Identify which cell holds the provided text, then report its (X, Y) central coordinate. 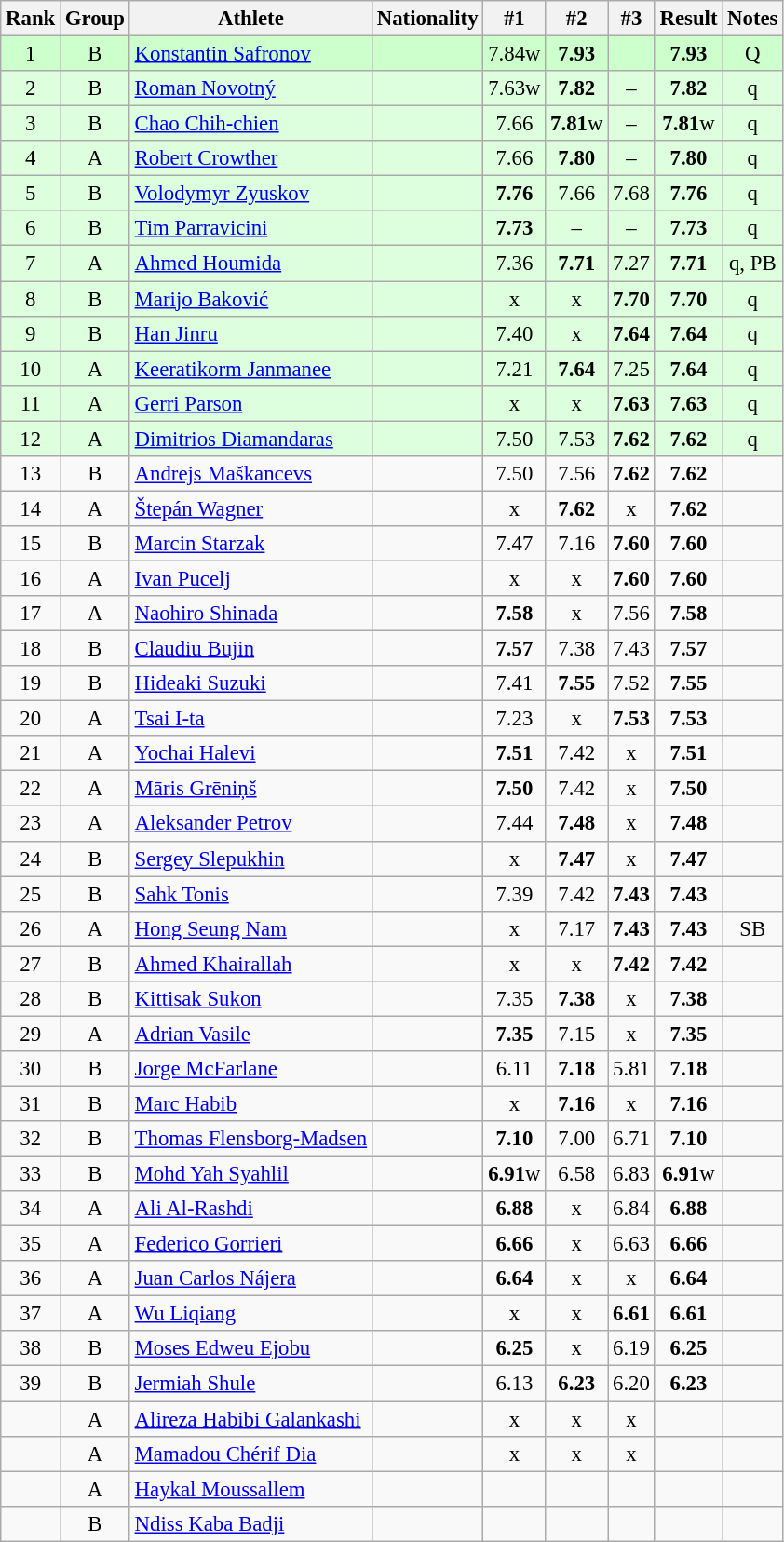
Tim Parravicini (250, 228)
39 (31, 1384)
8 (31, 299)
7.68 (631, 194)
Volodymyr Zyuskov (250, 194)
Kittisak Sukon (250, 999)
19 (31, 683)
Moses Edweu Ejobu (250, 1349)
7.00 (577, 1139)
2 (31, 88)
12 (31, 439)
Chao Chih-chien (250, 124)
Marc Habib (250, 1103)
Athlete (250, 19)
24 (31, 859)
3 (31, 124)
16 (31, 578)
Dimitrios Diamandaras (250, 439)
1 (31, 54)
7 (31, 264)
Nationality (426, 19)
36 (31, 1278)
Andrejs Maškancevs (250, 474)
q, PB (752, 264)
7.84w (514, 54)
Keeratikorm Janmanee (250, 369)
Yochai Halevi (250, 753)
Marcin Starzak (250, 544)
7.63w (514, 88)
32 (31, 1139)
Notes (752, 19)
15 (31, 544)
Mamadou Chérif Dia (250, 1454)
Konstantin Safronov (250, 54)
31 (31, 1103)
Hideaki Suzuki (250, 683)
30 (31, 1069)
6.11 (514, 1069)
7.17 (577, 928)
11 (31, 403)
38 (31, 1349)
34 (31, 1209)
7.40 (514, 333)
Alireza Habibi Galankashi (250, 1419)
Han Jinru (250, 333)
6.13 (514, 1384)
27 (31, 964)
9 (31, 333)
13 (31, 474)
14 (31, 508)
35 (31, 1244)
Gerri Parson (250, 403)
25 (31, 894)
6.84 (631, 1209)
Ali Al-Rashdi (250, 1209)
6.83 (631, 1174)
Wu Liqiang (250, 1314)
#2 (577, 19)
Māris Grēniņš (250, 789)
Federico Gorrieri (250, 1244)
Ahmed Houmida (250, 264)
7.41 (514, 683)
Ahmed Khairallah (250, 964)
23 (31, 824)
Q (752, 54)
Mohd Yah Syahlil (250, 1174)
22 (31, 789)
Claudiu Bujin (250, 649)
Result (689, 19)
Haykal Moussallem (250, 1489)
Marijo Baković (250, 299)
20 (31, 719)
Ivan Pucelj (250, 578)
Adrian Vasile (250, 1034)
7.27 (631, 264)
Robert Crowther (250, 158)
7.44 (514, 824)
29 (31, 1034)
7.15 (577, 1034)
#3 (631, 19)
10 (31, 369)
26 (31, 928)
6.63 (631, 1244)
Jermiah Shule (250, 1384)
#1 (514, 19)
7.21 (514, 369)
Aleksander Petrov (250, 824)
37 (31, 1314)
Hong Seung Nam (250, 928)
5 (31, 194)
Roman Novotný (250, 88)
4 (31, 158)
17 (31, 614)
Ndiss Kaba Badji (250, 1523)
Sergey Slepukhin (250, 859)
Sahk Tonis (250, 894)
7.39 (514, 894)
Štepán Wagner (250, 508)
6.19 (631, 1349)
Tsai I-ta (250, 719)
Group (95, 19)
7.52 (631, 683)
5.81 (631, 1069)
Juan Carlos Nájera (250, 1278)
33 (31, 1174)
7.36 (514, 264)
6 (31, 228)
Naohiro Shinada (250, 614)
Jorge McFarlane (250, 1069)
Thomas Flensborg-Madsen (250, 1139)
18 (31, 649)
7.25 (631, 369)
SB (752, 928)
21 (31, 753)
Rank (31, 19)
6.58 (577, 1174)
7.23 (514, 719)
6.71 (631, 1139)
6.20 (631, 1384)
28 (31, 999)
